Output the [x, y] coordinate of the center of the cell containing the given text.  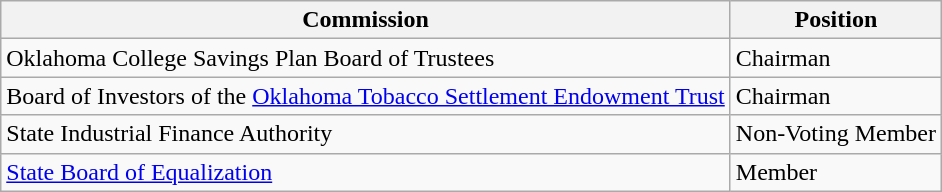
Member [836, 172]
Board of Investors of the Oklahoma Tobacco Settlement Endowment Trust [366, 96]
State Board of Equalization [366, 172]
Commission [366, 20]
Position [836, 20]
Oklahoma College Savings Plan Board of Trustees [366, 58]
State Industrial Finance Authority [366, 134]
Non-Voting Member [836, 134]
